From the cell containing the given text, extract its center point as (X, Y) coordinate. 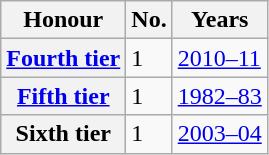
2010–11 (220, 58)
1982–83 (220, 96)
Sixth tier (64, 134)
Fifth tier (64, 96)
Honour (64, 20)
2003–04 (220, 134)
No. (149, 20)
Years (220, 20)
Fourth tier (64, 58)
